Scan for the cell matching the given text and deliver its [x, y] coordinate at center. 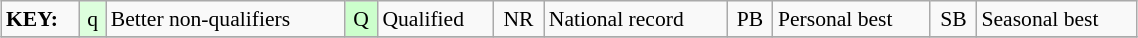
PB [750, 19]
SB [953, 19]
q [92, 19]
National record [636, 19]
Seasonal best [1056, 19]
NR [518, 19]
Better non-qualifiers [226, 19]
Q [361, 19]
KEY: [40, 19]
Personal best [852, 19]
Qualified [435, 19]
